Pinpoint the cell where the given text exists, returning its (X, Y) midpoint coordinate. 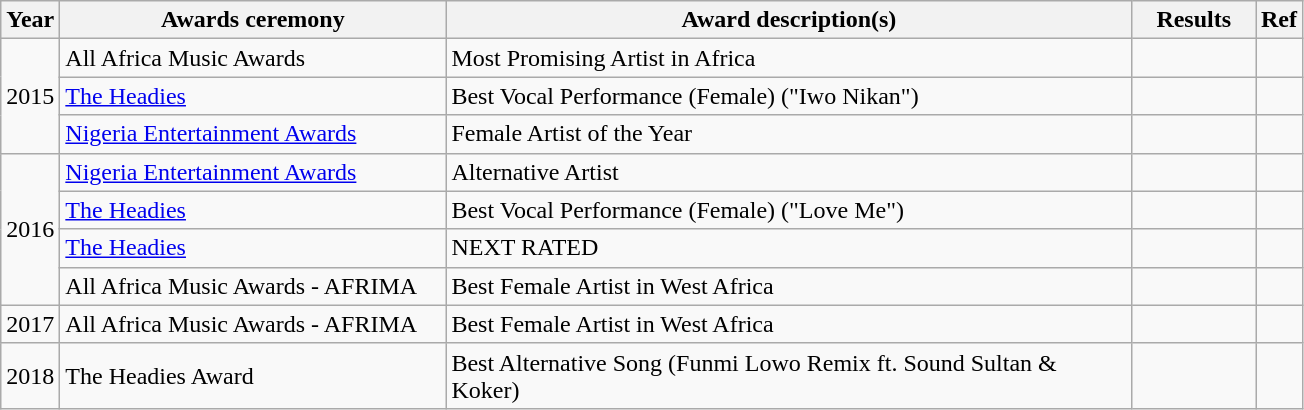
Best Vocal Performance (Female) ("Iwo Nikan") (789, 96)
2015 (30, 96)
Ref (1280, 20)
The Headies Award (253, 376)
2018 (30, 376)
Award description(s) (789, 20)
Female Artist of the Year (789, 134)
Awards ceremony (253, 20)
Best Vocal Performance (Female) ("Love Me") (789, 210)
2017 (30, 324)
Most Promising Artist in Africa (789, 58)
Results (1194, 20)
Year (30, 20)
Best Alternative Song (Funmi Lowo Remix ft. Sound Sultan & Koker) (789, 376)
All Africa Music Awards (253, 58)
NEXT RATED (789, 248)
2016 (30, 229)
Alternative Artist (789, 172)
